Find where the given text appears and provide that cell's center as (x, y) coordinate. 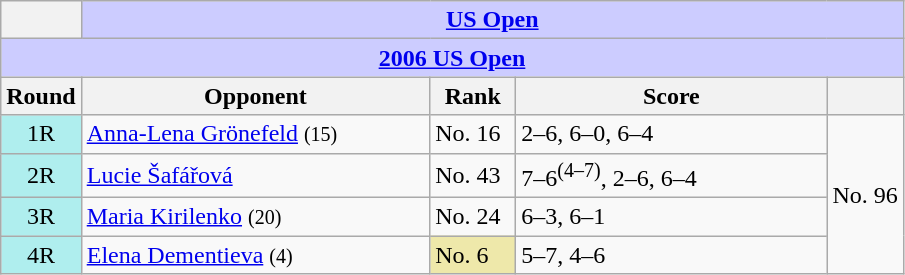
No. 6 (473, 255)
Score (672, 96)
No. 96 (865, 194)
2R (41, 176)
No. 43 (473, 176)
2006 US Open (452, 58)
7–6(4–7), 2–6, 6–4 (672, 176)
3R (41, 217)
Elena Dementieva (4) (256, 255)
Anna-Lena Grönefeld (15) (256, 134)
Rank (473, 96)
US Open (492, 20)
No. 16 (473, 134)
Opponent (256, 96)
1R (41, 134)
No. 24 (473, 217)
2–6, 6–0, 6–4 (672, 134)
5–7, 4–6 (672, 255)
Maria Kirilenko (20) (256, 217)
Round (41, 96)
Lucie Šafářová (256, 176)
6–3, 6–1 (672, 217)
4R (41, 255)
